Pinpoint the cell where the given text exists, returning its (X, Y) midpoint coordinate. 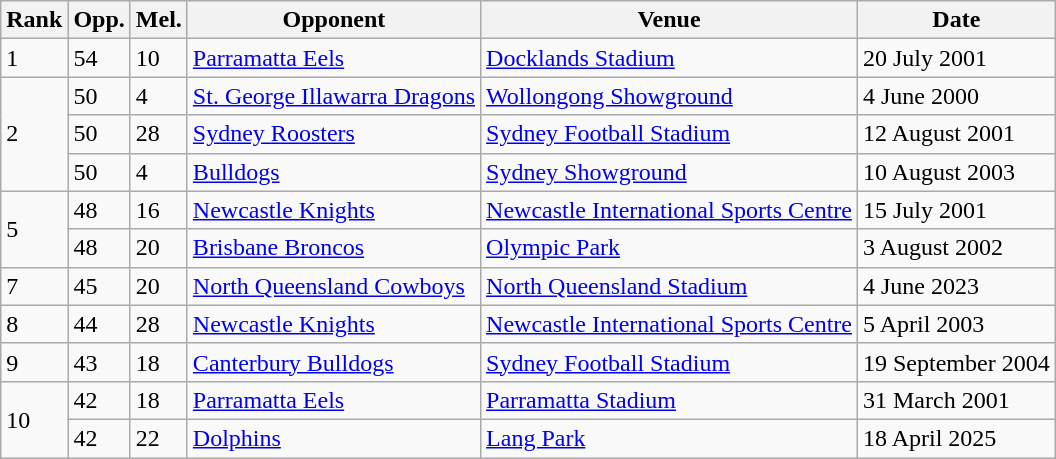
31 March 2001 (956, 400)
Docklands Stadium (670, 58)
Brisbane Broncos (334, 248)
Opp. (99, 20)
North Queensland Cowboys (334, 286)
9 (34, 362)
5 (34, 229)
Bulldogs (334, 172)
22 (158, 438)
Parramatta Stadium (670, 400)
18 April 2025 (956, 438)
54 (99, 58)
16 (158, 210)
Canterbury Bulldogs (334, 362)
Mel. (158, 20)
Wollongong Showground (670, 96)
12 August 2001 (956, 134)
44 (99, 324)
Opponent (334, 20)
Olympic Park (670, 248)
Venue (670, 20)
Date (956, 20)
8 (34, 324)
Rank (34, 20)
1 (34, 58)
15 July 2001 (956, 210)
3 August 2002 (956, 248)
Sydney Roosters (334, 134)
Lang Park (670, 438)
2 (34, 134)
5 April 2003 (956, 324)
10 August 2003 (956, 172)
45 (99, 286)
19 September 2004 (956, 362)
North Queensland Stadium (670, 286)
4 June 2023 (956, 286)
20 July 2001 (956, 58)
4 June 2000 (956, 96)
7 (34, 286)
Dolphins (334, 438)
St. George Illawarra Dragons (334, 96)
Sydney Showground (670, 172)
43 (99, 362)
